Determine the [X, Y] coordinate at the center of the cell enclosing the given text.  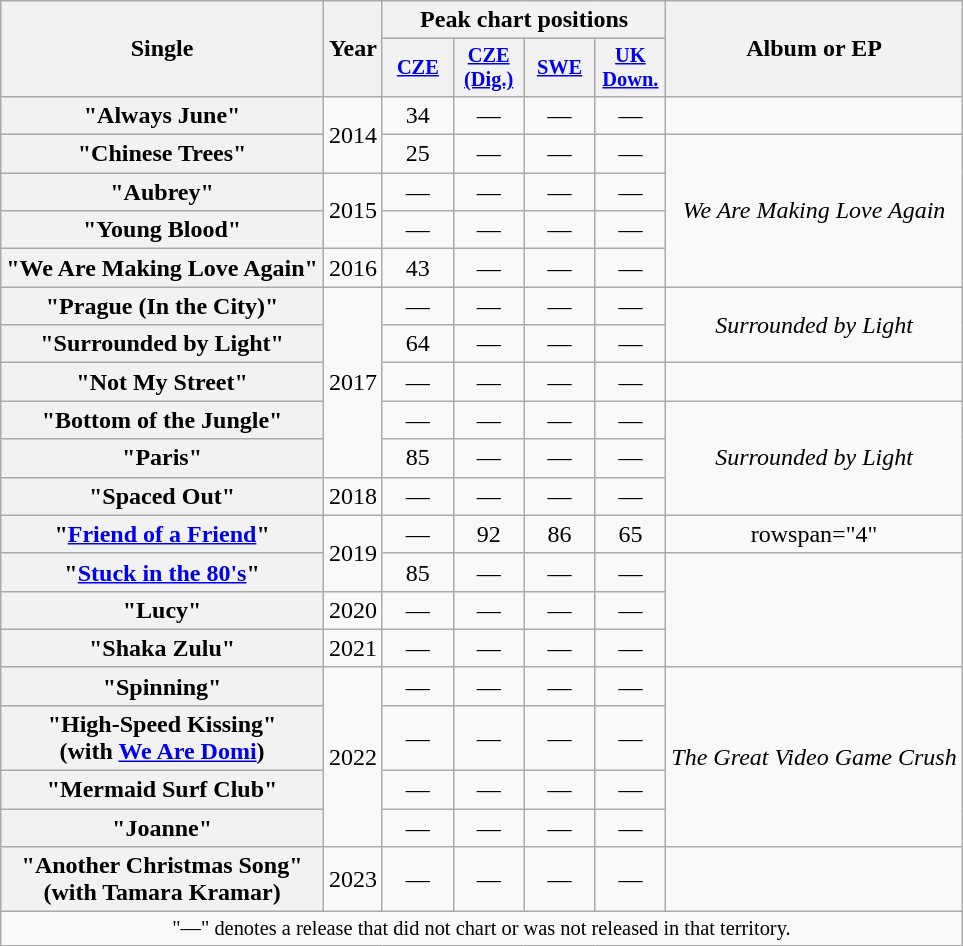
"Prague (In the City)" [162, 306]
"Paris" [162, 458]
Year [352, 49]
2015 [352, 211]
SWE [560, 68]
"Spaced Out" [162, 496]
"—" denotes a release that did not chart or was not released in that territory. [482, 929]
"Bottom of the Jungle" [162, 420]
2021 [352, 648]
2014 [352, 134]
2016 [352, 268]
"Lucy" [162, 610]
rowspan="4" [814, 534]
Album or EP [814, 49]
Single [162, 49]
Peak chart positions [524, 20]
2017 [352, 382]
We Are Making Love Again [814, 211]
The Great Video Game Crush [814, 756]
"We Are Making Love Again" [162, 268]
"Friend of a Friend" [162, 534]
"Joanne" [162, 828]
25 [418, 154]
2023 [352, 880]
"Not My Street" [162, 382]
CZE (Dig.) [488, 68]
64 [418, 344]
CZE [418, 68]
2019 [352, 553]
"Young Blood" [162, 230]
"Always June" [162, 115]
34 [418, 115]
92 [488, 534]
86 [560, 534]
2020 [352, 610]
"Shaka Zulu" [162, 648]
"Stuck in the 80's" [162, 572]
43 [418, 268]
"Surrounded by Light" [162, 344]
2018 [352, 496]
"Aubrey" [162, 192]
2022 [352, 756]
"Mermaid Surf Club" [162, 790]
"High-Speed Kissing"(with We Are Domi) [162, 738]
UKDown. [630, 68]
"Another Christmas Song"(with Tamara Kramar) [162, 880]
"Chinese Trees" [162, 154]
65 [630, 534]
"Spinning" [162, 686]
